Capture the cell that displays the provided text and extract its [x, y] central coordinate. 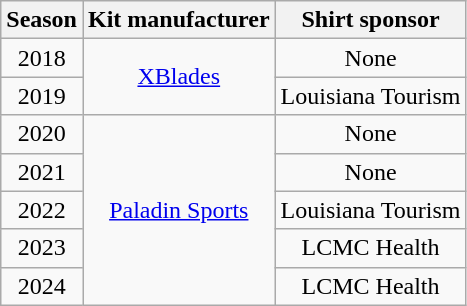
Paladin Sports [178, 210]
2024 [42, 286]
2023 [42, 248]
2018 [42, 58]
Kit manufacturer [178, 20]
2021 [42, 172]
2022 [42, 210]
Season [42, 20]
2019 [42, 96]
Shirt sponsor [370, 20]
2020 [42, 134]
XBlades [178, 77]
